Determine the [X, Y] coordinate at the center of the cell enclosing the given text.  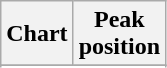
Chart [37, 34]
Peakposition [119, 34]
